Return [x, y] of the center of cell containing provided text 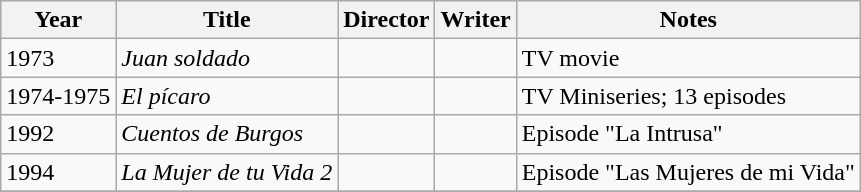
Title [227, 20]
TV Miniseries; 13 episodes [688, 96]
1992 [58, 134]
Year [58, 20]
El pícaro [227, 96]
Writer [476, 20]
TV movie [688, 58]
Director [386, 20]
1973 [58, 58]
Juan soldado [227, 58]
1994 [58, 172]
Notes [688, 20]
1974-1975 [58, 96]
Episode "La Intrusa" [688, 134]
Cuentos de Burgos [227, 134]
Episode "Las Mujeres de mi Vida" [688, 172]
La Mujer de tu Vida 2 [227, 172]
